Locate the cell with the specified text and output its (X, Y) center coordinate. 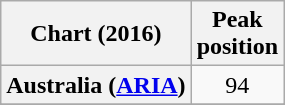
Peakposition (237, 34)
Australia (ARIA) (96, 85)
94 (237, 85)
Chart (2016) (96, 34)
